Find where the given text appears and provide that cell's center as [x, y] coordinate. 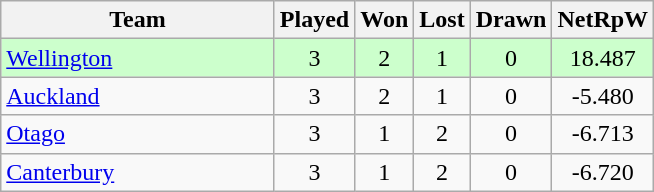
18.487 [603, 58]
-5.480 [603, 96]
-6.713 [603, 134]
Team [138, 20]
Lost [442, 20]
NetRpW [603, 20]
Won [384, 20]
-6.720 [603, 172]
Played [314, 20]
Canterbury [138, 172]
Otago [138, 134]
Drawn [511, 20]
Auckland [138, 96]
Wellington [138, 58]
